Determine the [x, y] coordinate at the center of the cell enclosing the given text.  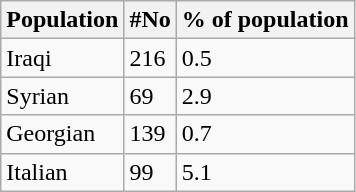
69 [150, 96]
0.5 [265, 58]
2.9 [265, 96]
Iraqi [62, 58]
% of population [265, 20]
99 [150, 172]
216 [150, 58]
139 [150, 134]
0.7 [265, 134]
Georgian [62, 134]
Italian [62, 172]
5.1 [265, 172]
Population [62, 20]
Syrian [62, 96]
#No [150, 20]
